Extract the [x, y] coordinate from the center of the cell holding the provided text.  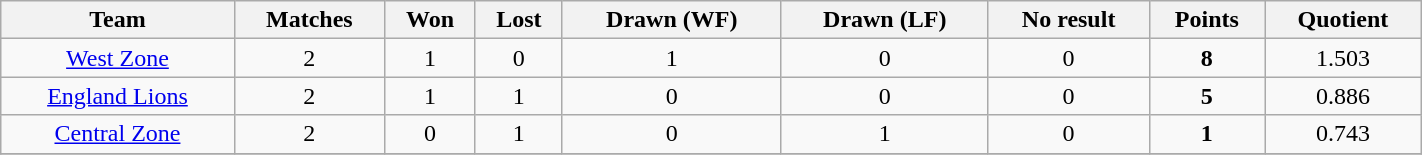
No result [1068, 20]
8 [1207, 58]
Won [430, 20]
Central Zone [118, 134]
0.886 [1344, 96]
Drawn (LF) [884, 20]
5 [1207, 96]
Lost [518, 20]
1.503 [1344, 58]
Quotient [1344, 20]
Team [118, 20]
Points [1207, 20]
Matches [309, 20]
0.743 [1344, 134]
West Zone [118, 58]
England Lions [118, 96]
Drawn (WF) [672, 20]
